Capture the cell that displays the provided text and extract its (x, y) central coordinate. 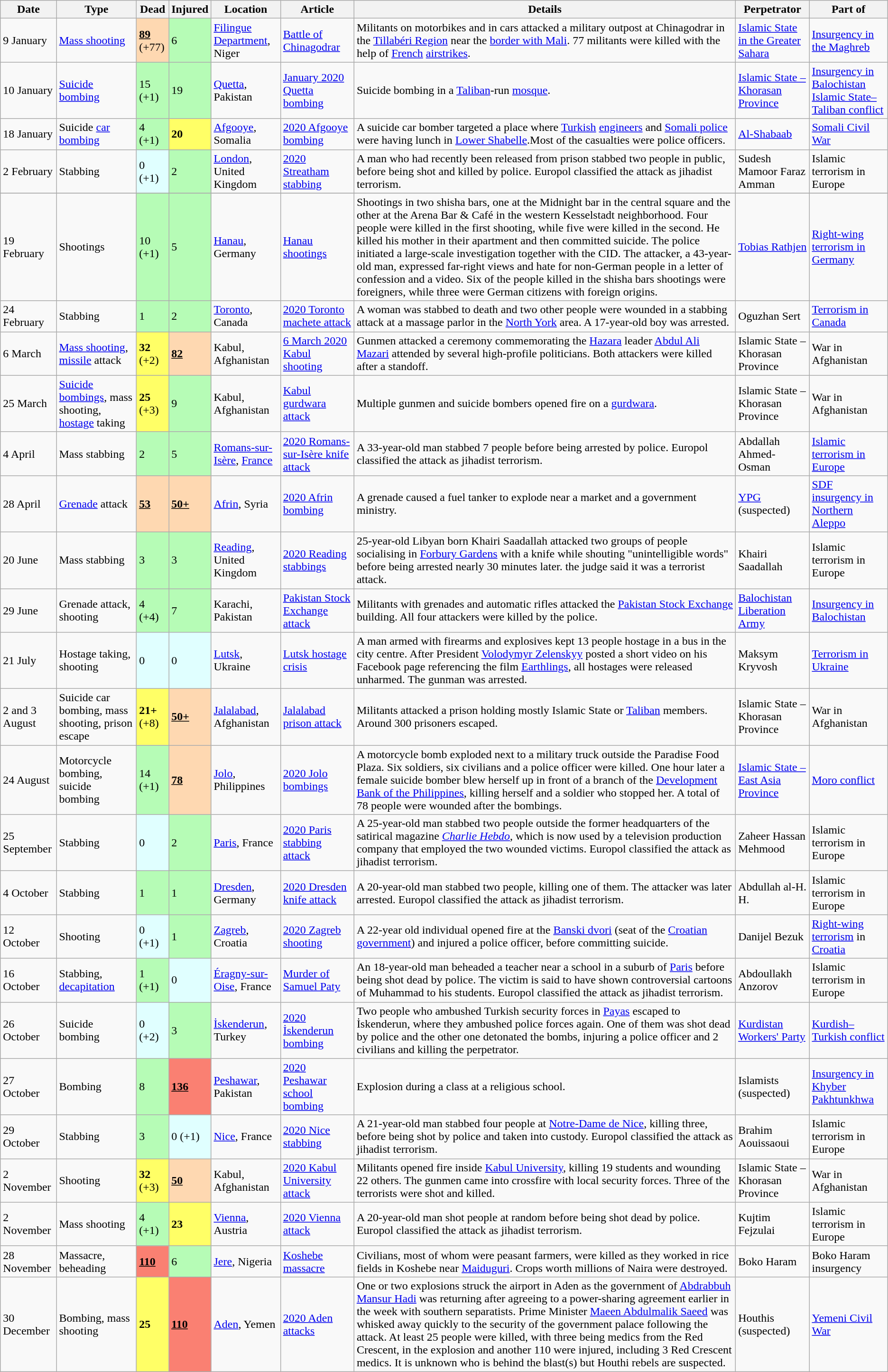
0 (+2) (153, 1030)
Kabul gurdwara attack (317, 403)
Mass shooting, missile attack (97, 353)
Islamists (suspected) (772, 1086)
4 April (28, 454)
2 February (28, 171)
50 (190, 1180)
Suicide bombings, mass shooting, hostage taking (97, 403)
27 October (28, 1086)
Zaheer Hassan Mehmood (772, 843)
28 April (28, 504)
29 June (28, 610)
Balochistan Liberation Army (772, 610)
20 (190, 134)
A 33-year-old man stabbed 7 people before being arrested by police. Europol classified the attack as jihadist terrorism. (545, 454)
16 October (28, 980)
Karachi, Pakistan (246, 610)
İskenderun, Turkey (246, 1030)
26 October (28, 1030)
Zagreb, Croatia (246, 936)
78 (190, 780)
82 (190, 353)
2020 Peshawar school bombing (317, 1086)
Boko Haram (772, 1261)
Hostage taking, shooting (97, 660)
Date (28, 9)
Suicide car bombing (97, 134)
Kujtim Fejzulai (772, 1224)
Islamic State – East Asia Province (772, 780)
12 October (28, 936)
2020 Jolo bombings (317, 780)
Al-Shabaab (772, 134)
29 October (28, 1137)
Motorcycle bombing, suicide bombing (97, 780)
Danijel Bezuk (772, 936)
Hanau shootings (317, 247)
Afgooye, Somalia (246, 134)
Jolo, Philippines (246, 780)
Reading, United Kingdom (246, 560)
Moro conflict (848, 780)
Islamic State in the Greater Sahara (772, 40)
Kurdistan Workers' Party (772, 1030)
2020 Reading stabbings (317, 560)
London, United Kingdom (246, 171)
Grenade attack, shooting (97, 610)
Militants with grenades and automatic rifles attacked the Pakistan Stock Exchange building. All four attackers were killed by the police. (545, 610)
Battle of Chinagodrar (317, 40)
2 and 3 August (28, 717)
25 (153, 1324)
21+ (+8) (153, 717)
Filingue Department, Niger (246, 40)
14 (+1) (153, 780)
Details (545, 9)
2020 Vienna attack (317, 1224)
Maksym Kryvosh (772, 660)
Koshebe massacre (317, 1261)
8 (153, 1086)
Murder of Samuel Paty (317, 980)
2020 Nice stabbing (317, 1137)
Aden, Yemen (246, 1324)
Insurgency in BalochistanIslamic State–Taliban conflict (848, 90)
10 (+1) (153, 247)
Article (317, 9)
Right-wing terrorism in Croatia (848, 936)
Peshawar, Pakistan (246, 1086)
6 March 2020 Kabul shooting (317, 353)
32 (+3) (153, 1180)
Stabbing, decapitation (97, 980)
2020 Paris stabbing attack (317, 843)
Somali Civil War (848, 134)
Injured (190, 9)
Right-wing terrorism in Germany (848, 247)
23 (190, 1224)
Dresden, Germany (246, 893)
25 (+3) (153, 403)
Brahim Aouissaoui (772, 1137)
19 (190, 90)
A 20-year-old man shot people at random before being shot dead by police. Europol classified the attack as jihadist terrorism. (545, 1224)
Location (246, 9)
Quetta, Pakistan (246, 90)
Part of (848, 9)
136 (190, 1086)
Romans-sur-Isère, France (246, 454)
Insurgency in the Maghreb (848, 40)
Grenade attack (97, 504)
32 (+2) (153, 353)
2020 Afgooye bombing (317, 134)
Toronto, Canada (246, 316)
Sudesh Mamoor Faraz Amman (772, 171)
Terrorism in Canada (848, 316)
Insurgency in Khyber Pakhtunkhwa (848, 1086)
Suicide car bombing, mass shooting, prison escape (97, 717)
Tobias Rathjen (772, 247)
2020 Afrin bombing (317, 504)
Explosion during a class at a religious school. (545, 1086)
Jalalabad prison attack (317, 717)
Abdullah al-H. H. (772, 893)
Hanau, Germany (246, 247)
53 (153, 504)
Shootings (97, 247)
Militants attacked a prison holding mostly Islamic State or Taliban members. Around 300 prisoners escaped. (545, 717)
4 (+4) (153, 610)
18 January (28, 134)
Lutsk hostage crisis (317, 660)
Insurgency in Balochistan (848, 610)
Khairi Saadallah (772, 560)
4 October (28, 893)
Type (97, 9)
28 November (28, 1261)
A grenade caused a fuel tanker to explode near a market and a government ministry. (545, 504)
Houthis (suspected) (772, 1324)
15 (+1) (153, 90)
20 June (28, 560)
6 March (28, 353)
Suicide bombing in a Taliban-run mosque. (545, 90)
2020 Toronto machete attack (317, 316)
Paris, France (246, 843)
10 January (28, 90)
21 July (28, 660)
YPG (suspected) (772, 504)
Pakistan Stock Exchange attack (317, 610)
2020 Aden attacks (317, 1324)
A 22-year old individual opened fire at the Banski dvori (seat of the Croatian government) and injured a police officer, before committing suicide. (545, 936)
Multiple gunmen and suicide bombers opened fire on a gurdwara. (545, 403)
Abdoullakh Anzorov (772, 980)
Bombing (97, 1086)
2020 Streatham stabbing (317, 171)
24 August (28, 780)
25 March (28, 403)
19 February (28, 247)
2020 İskenderun bombing (317, 1030)
2020 Kabul University attack (317, 1180)
30 December (28, 1324)
Afrin, Syria (246, 504)
Kurdish–Turkish conflict (848, 1030)
2020 Romans-sur-Isère knife attack (317, 454)
Lutsk, Ukraine (246, 660)
Yemeni Civil War (848, 1324)
Massacre, beheading (97, 1261)
A 20-year-old man stabbed two people, killing one of them. The attacker was later arrested. Europol classified the attack as jihadist terrorism. (545, 893)
Éragny-sur-Oise, France (246, 980)
Terrorism in Ukraine (848, 660)
Dead (153, 9)
7 (190, 610)
SDF insurgency in Northern Aleppo (848, 504)
Perpetrator (772, 9)
Abdallah Ahmed-Osman (772, 454)
2020 Zagreb shooting (317, 936)
Vienna, Austria (246, 1224)
Bombing, mass shooting (97, 1324)
24 February (28, 316)
January 2020 Quetta bombing (317, 90)
9 (190, 403)
89 (+77) (153, 40)
1 (+1) (153, 980)
25 September (28, 843)
2020 Dresden knife attack (317, 893)
Oguzhan Sert (772, 316)
Jere, Nigeria (246, 1261)
9 January (28, 40)
Boko Haram insurgency (848, 1261)
Jalalabad, Afghanistan (246, 717)
Nice, France (246, 1137)
